Scan for the cell matching the given text and deliver its (X, Y) coordinate at center. 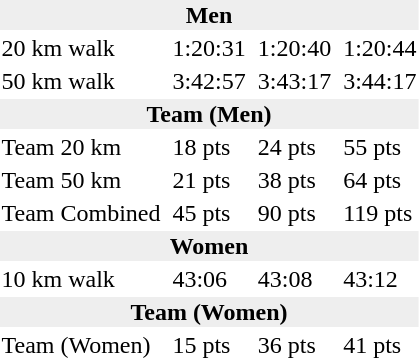
1:20:31 (209, 48)
Team 50 km (81, 180)
55 pts (380, 147)
1:20:44 (380, 48)
45 pts (209, 213)
50 km walk (81, 81)
1:20:40 (294, 48)
Women (209, 246)
3:43:17 (294, 81)
24 pts (294, 147)
10 km walk (81, 279)
21 pts (209, 180)
3:44:17 (380, 81)
Team 20 km (81, 147)
38 pts (294, 180)
90 pts (294, 213)
119 pts (380, 213)
Men (209, 15)
18 pts (209, 147)
20 km walk (81, 48)
Team (Men) (209, 114)
43:06 (209, 279)
64 pts (380, 180)
Team (Women) (209, 312)
43:08 (294, 279)
3:42:57 (209, 81)
Team Combined (81, 213)
43:12 (380, 279)
